Pinpoint the cell where the given text exists, returning its [X, Y] midpoint coordinate. 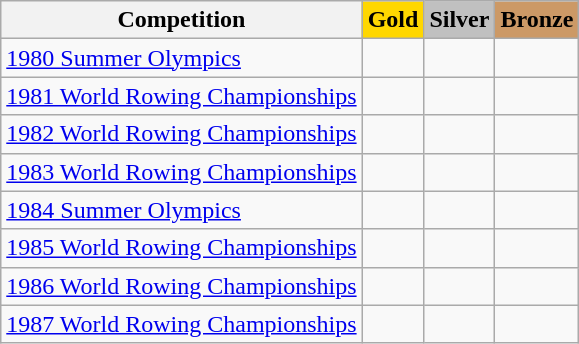
1984 Summer Olympics [182, 210]
Bronze [537, 20]
1986 World Rowing Championships [182, 286]
1983 World Rowing Championships [182, 172]
1982 World Rowing Championships [182, 134]
1980 Summer Olympics [182, 58]
Competition [182, 20]
Silver [460, 20]
1981 World Rowing Championships [182, 96]
Gold [393, 20]
1987 World Rowing Championships [182, 324]
1985 World Rowing Championships [182, 248]
